Locate the cell with the specified text and output its [X, Y] center coordinate. 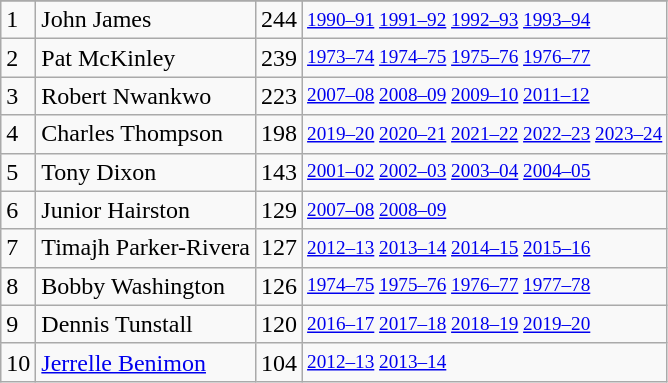
126 [278, 286]
1973–74 1974–75 1975–76 1976–77 [485, 58]
143 [278, 172]
6 [18, 210]
2007–08 2008–09 2009–10 2011–12 [485, 96]
2 [18, 58]
244 [278, 20]
Timajh Parker-Rivera [146, 248]
Dennis Tunstall [146, 324]
10 [18, 362]
223 [278, 96]
Tony Dixon [146, 172]
Charles Thompson [146, 134]
198 [278, 134]
3 [18, 96]
Pat McKinley [146, 58]
2012–13 2013–14 [485, 362]
1974–75 1975–76 1976–77 1977–78 [485, 286]
John James [146, 20]
8 [18, 286]
1 [18, 20]
2001–02 2002–03 2003–04 2004–05 [485, 172]
5 [18, 172]
Bobby Washington [146, 286]
104 [278, 362]
239 [278, 58]
2019–20 2020–21 2021–22 2022–23 2023–24 [485, 134]
1990–91 1991–92 1992–93 1993–94 [485, 20]
Robert Nwankwo [146, 96]
127 [278, 248]
2016–17 2017–18 2018–19 2019–20 [485, 324]
7 [18, 248]
Junior Hairston [146, 210]
9 [18, 324]
129 [278, 210]
120 [278, 324]
4 [18, 134]
2007–08 2008–09 [485, 210]
2012–13 2013–14 2014–15 2015–16 [485, 248]
Jerrelle Benimon [146, 362]
